Locate the cell with the specified text and output its [x, y] center coordinate. 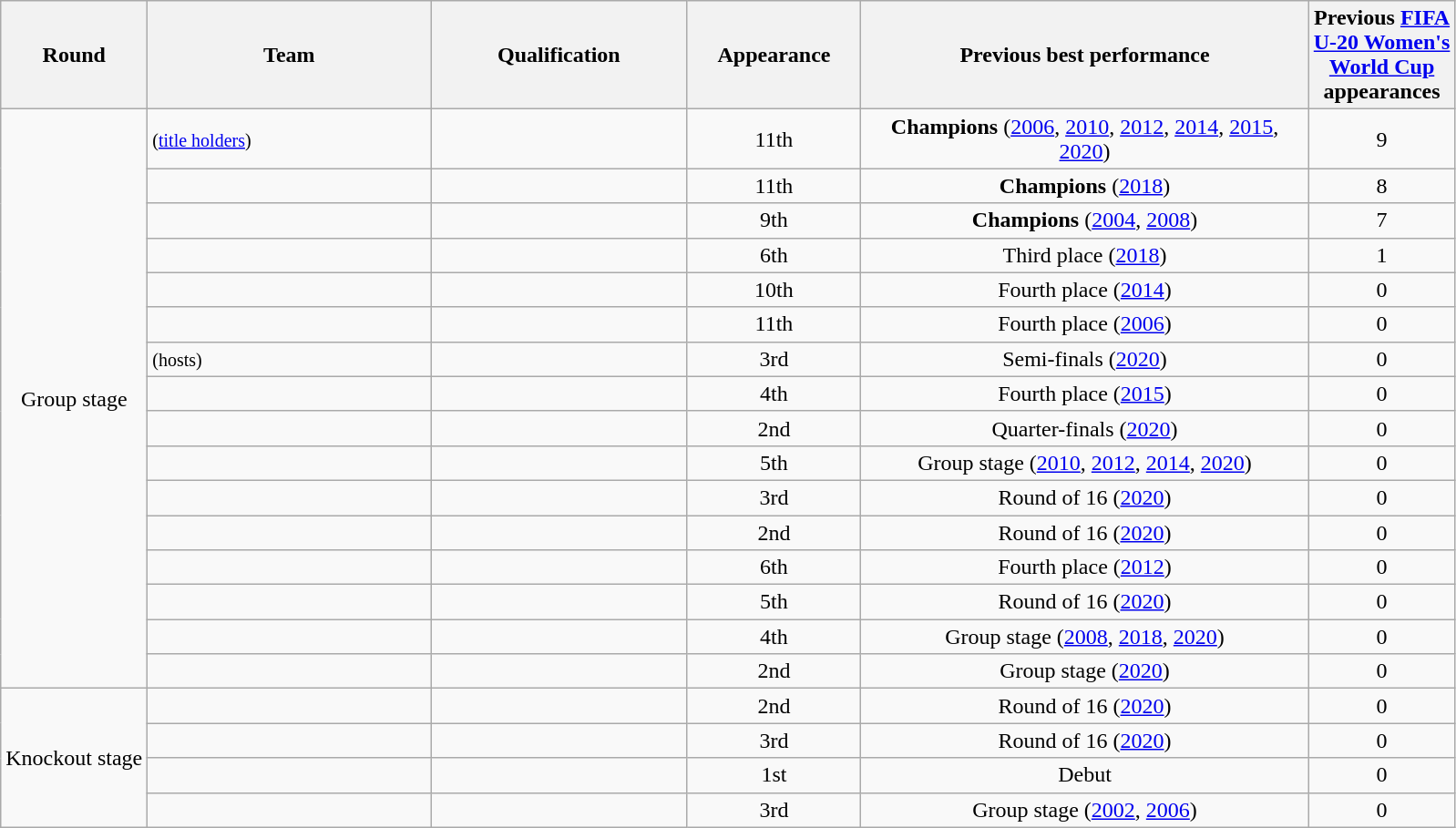
Previous FIFA U-20 Women's World Cup appearances [1381, 55]
(title holders) [290, 138]
Previous best performance [1084, 55]
Fourth place (2015) [1084, 394]
9th [774, 220]
9 [1381, 138]
Round [75, 55]
7 [1381, 220]
Champions (2006, 2010, 2012, 2014, 2015, 2020) [1084, 138]
Fourth place (2006) [1084, 324]
Champions (2018) [1084, 186]
Group stage (2010, 2012, 2014, 2020) [1084, 463]
Appearance [774, 55]
Champions (2004, 2008) [1084, 220]
1st [774, 775]
Group stage (2002, 2006) [1084, 810]
Qualification [559, 55]
Quarter-finals (2020) [1084, 428]
Third place (2018) [1084, 255]
Group stage (2008, 2018, 2020) [1084, 637]
Fourth place (2014) [1084, 290]
Knockout stage [75, 758]
8 [1381, 186]
Group stage [75, 399]
Fourth place (2012) [1084, 567]
(hosts) [290, 359]
Debut [1084, 775]
1 [1381, 255]
Group stage (2020) [1084, 671]
Team [290, 55]
10th [774, 290]
Semi-finals (2020) [1084, 359]
